Provide the (X, Y) coordinate of the cell's center where the given text is located.  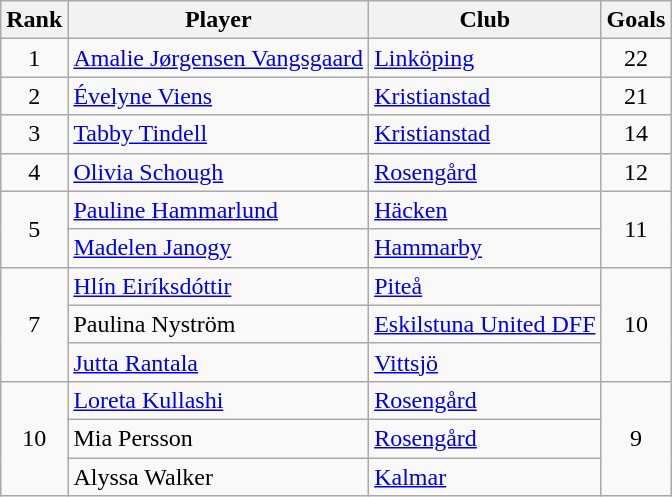
Olivia Schough (218, 172)
Mia Persson (218, 438)
7 (34, 324)
12 (636, 172)
21 (636, 96)
Évelyne Viens (218, 96)
Madelen Janogy (218, 248)
22 (636, 58)
Eskilstuna United DFF (485, 324)
1 (34, 58)
Club (485, 20)
Rank (34, 20)
Loreta Kullashi (218, 400)
14 (636, 134)
2 (34, 96)
4 (34, 172)
5 (34, 229)
Goals (636, 20)
Alyssa Walker (218, 477)
Häcken (485, 210)
Linköping (485, 58)
3 (34, 134)
11 (636, 229)
9 (636, 438)
Pauline Hammarlund (218, 210)
Piteå (485, 286)
Player (218, 20)
Paulina Nyström (218, 324)
Vittsjö (485, 362)
Tabby Tindell (218, 134)
Amalie Jørgensen Vangsgaard (218, 58)
Hammarby (485, 248)
Hlín Eiríksdóttir (218, 286)
Jutta Rantala (218, 362)
Kalmar (485, 477)
